Return the (x, y) coordinate for the center point of the cell that contains the specified text.  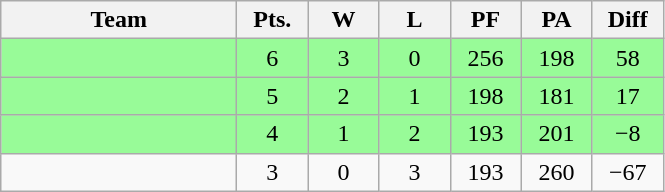
Diff (628, 20)
−67 (628, 172)
181 (556, 96)
260 (556, 172)
5 (272, 96)
Pts. (272, 20)
L (414, 20)
PA (556, 20)
17 (628, 96)
4 (272, 134)
−8 (628, 134)
Team (119, 20)
256 (486, 58)
201 (556, 134)
6 (272, 58)
W (344, 20)
PF (486, 20)
58 (628, 58)
